Capture the cell that displays the provided text and extract its [X, Y] central coordinate. 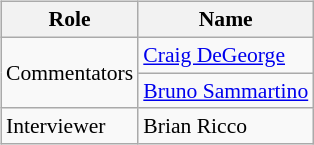
Commentators [70, 72]
Interviewer [70, 126]
Craig DeGeorge [226, 55]
Name [226, 20]
Brian Ricco [226, 126]
Bruno Sammartino [226, 91]
Role [70, 20]
